Return [X, Y] of the center of cell containing provided text 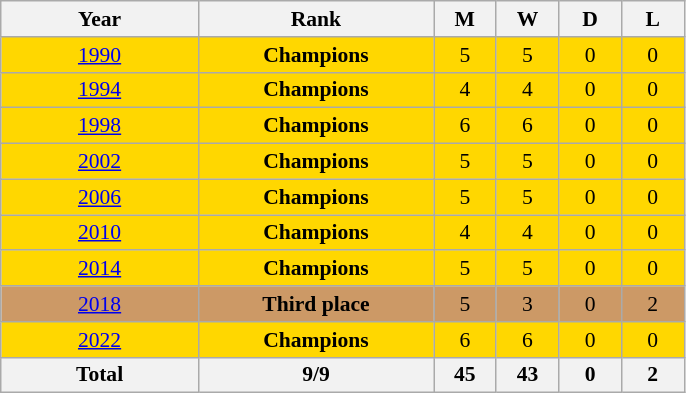
1994 [100, 90]
43 [528, 375]
Rank [316, 19]
M [466, 19]
3 [528, 304]
2018 [100, 304]
9/9 [316, 375]
45 [466, 375]
Third place [316, 304]
Year [100, 19]
D [590, 19]
2010 [100, 233]
2002 [100, 162]
L [652, 19]
1998 [100, 126]
W [528, 19]
2006 [100, 197]
2014 [100, 269]
2022 [100, 340]
Total [100, 375]
1990 [100, 55]
